Pinpoint the cell where the given text exists, returning its (X, Y) midpoint coordinate. 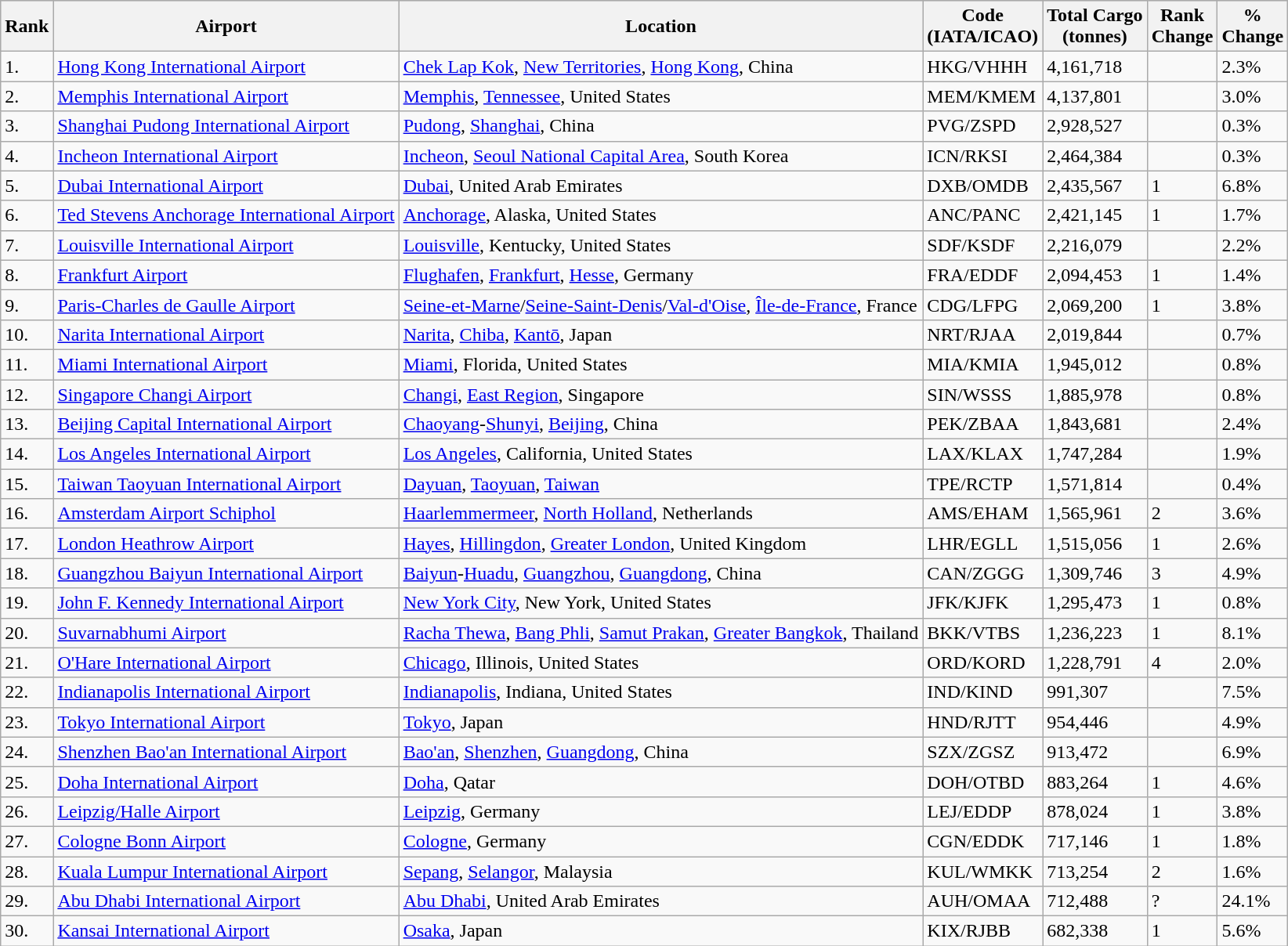
DOH/OTBD (982, 782)
23. (27, 722)
16. (27, 514)
1,843,681 (1095, 424)
SIN/WSSS (982, 394)
4,137,801 (1095, 96)
Hong Kong International Airport (226, 67)
1,885,978 (1095, 394)
HKG/VHHH (982, 67)
2,216,079 (1095, 245)
24. (27, 752)
1,571,814 (1095, 484)
883,264 (1095, 782)
Singapore Changi Airport (226, 394)
DXB/OMDB (982, 186)
4. (27, 156)
2,928,527 (1095, 126)
2.2% (1253, 245)
712,488 (1095, 901)
Flughafen, Frankfurt, Hesse, Germany (661, 275)
Indianapolis, Indiana, United States (661, 692)
3 (1182, 573)
24.1% (1253, 901)
Narita, Chiba, Kantō, Japan (661, 334)
SDF/KSDF (982, 245)
1.7% (1253, 215)
NRT/RJAA (982, 334)
Leipzig, Germany (661, 811)
2,094,453 (1095, 275)
Louisville International Airport (226, 245)
Los Angeles, California, United States (661, 454)
3.0% (1253, 96)
Rank (27, 27)
1,236,223 (1095, 633)
Louisville, Kentucky, United States (661, 245)
IND/KIND (982, 692)
18. (27, 573)
KUL/WMKK (982, 872)
Location (661, 27)
2,464,384 (1095, 156)
JFK/KJFK (982, 603)
25. (27, 782)
4,161,718 (1095, 67)
2,019,844 (1095, 334)
10. (27, 334)
Kansai International Airport (226, 931)
CDG/LFPG (982, 305)
Abu Dhabi International Airport (226, 901)
1,515,056 (1095, 543)
4.6% (1253, 782)
New York City, New York, United States (661, 603)
Miami, Florida, United States (661, 364)
Hayes, Hillingdon, Greater London, United Kingdom (661, 543)
8.1% (1253, 633)
713,254 (1095, 872)
CAN/ZGGG (982, 573)
Miami International Airport (226, 364)
913,472 (1095, 752)
0.7% (1253, 334)
Abu Dhabi, United Arab Emirates (661, 901)
? (1182, 901)
Narita International Airport (226, 334)
Cologne Bonn Airport (226, 841)
Seine-et-Marne/Seine-Saint-Denis/Val-d'Oise, Île-de-France, France (661, 305)
Chicago, Illinois, United States (661, 663)
Anchorage, Alaska, United States (661, 215)
4 (1182, 663)
15. (27, 484)
8. (27, 275)
MIA/KMIA (982, 364)
LEJ/EDDP (982, 811)
19. (27, 603)
1.9% (1253, 454)
Memphis, Tennessee, United States (661, 96)
Tokyo International Airport (226, 722)
1. (27, 67)
AMS/EHAM (982, 514)
Incheon, Seoul National Capital Area, South Korea (661, 156)
11. (27, 364)
ANC/PANC (982, 215)
Osaka, Japan (661, 931)
26. (27, 811)
3.6% (1253, 514)
28. (27, 872)
954,446 (1095, 722)
0.4% (1253, 484)
Guangzhou Baiyun International Airport (226, 573)
Shanghai Pudong International Airport (226, 126)
5. (27, 186)
13. (27, 424)
ORD/KORD (982, 663)
ICN/RKSI (982, 156)
1,228,791 (1095, 663)
1,945,012 (1095, 364)
BKK/VTBS (982, 633)
12. (27, 394)
Sepang, Selangor, Malaysia (661, 872)
HND/RJTT (982, 722)
PVG/ZSPD (982, 126)
Los Angeles International Airport (226, 454)
Leipzig/Halle Airport (226, 811)
5.6% (1253, 931)
Dubai International Airport (226, 186)
2.6% (1253, 543)
717,146 (1095, 841)
14. (27, 454)
27. (27, 841)
22. (27, 692)
682,338 (1095, 931)
O'Hare International Airport (226, 663)
2,421,145 (1095, 215)
SZX/ZGSZ (982, 752)
878,024 (1095, 811)
7. (27, 245)
21. (27, 663)
Beijing Capital International Airport (226, 424)
Pudong, Shanghai, China (661, 126)
1.6% (1253, 872)
Kuala Lumpur International Airport (226, 872)
29. (27, 901)
FRA/EDDF (982, 275)
2.3% (1253, 67)
%Change (1253, 27)
Shenzhen Bao'an International Airport (226, 752)
991,307 (1095, 692)
6. (27, 215)
Doha International Airport (226, 782)
1,309,746 (1095, 573)
2,069,200 (1095, 305)
Amsterdam Airport Schiphol (226, 514)
Paris-Charles de Gaulle Airport (226, 305)
20. (27, 633)
London Heathrow Airport (226, 543)
Chaoyang-Shunyi, Beijing, China (661, 424)
PEK/ZBAA (982, 424)
John F. Kennedy International Airport (226, 603)
Dayuan, Taoyuan, Taiwan (661, 484)
RankChange (1182, 27)
2.4% (1253, 424)
Haarlemmermeer, North Holland, Netherlands (661, 514)
LHR/EGLL (982, 543)
Cologne, Germany (661, 841)
Memphis International Airport (226, 96)
KIX/RJBB (982, 931)
Tokyo, Japan (661, 722)
Indianapolis International Airport (226, 692)
AUH/OMAA (982, 901)
Ted Stevens Anchorage International Airport (226, 215)
Frankfurt Airport (226, 275)
1.4% (1253, 275)
Doha, Qatar (661, 782)
2.0% (1253, 663)
Code(IATA/ICAO) (982, 27)
1,295,473 (1095, 603)
6.8% (1253, 186)
TPE/RCTP (982, 484)
7.5% (1253, 692)
2,435,567 (1095, 186)
2. (27, 96)
MEM/KMEM (982, 96)
1,747,284 (1095, 454)
Taiwan Taoyuan International Airport (226, 484)
Baiyun-Huadu, Guangzhou, Guangdong, China (661, 573)
1,565,961 (1095, 514)
30. (27, 931)
9. (27, 305)
LAX/KLAX (982, 454)
Airport (226, 27)
Chek Lap Kok, New Territories, Hong Kong, China (661, 67)
Incheon International Airport (226, 156)
Racha Thewa, Bang Phli, Samut Prakan, Greater Bangkok, Thailand (661, 633)
Bao'an, Shenzhen, Guangdong, China (661, 752)
Total Cargo(tonnes) (1095, 27)
3. (27, 126)
17. (27, 543)
Changi, East Region, Singapore (661, 394)
Dubai, United Arab Emirates (661, 186)
1.8% (1253, 841)
6.9% (1253, 752)
CGN/EDDK (982, 841)
Suvarnabhumi Airport (226, 633)
